Scan for the cell matching the given text and deliver its (x, y) coordinate at center. 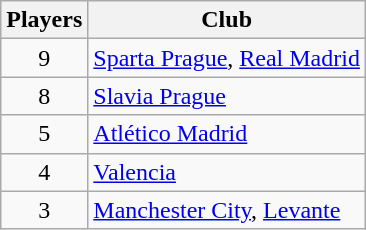
Sparta Prague, Real Madrid (227, 58)
Slavia Prague (227, 96)
9 (44, 58)
Manchester City, Levante (227, 210)
Atlético Madrid (227, 134)
8 (44, 96)
Club (227, 20)
4 (44, 172)
5 (44, 134)
3 (44, 210)
Players (44, 20)
Valencia (227, 172)
